From the cell containing the given text, extract its center point as (x, y) coordinate. 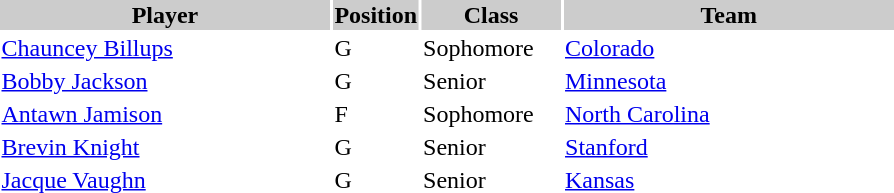
Position (376, 15)
Brevin Knight (165, 147)
F (376, 114)
Stanford (729, 147)
Bobby Jackson (165, 81)
Team (729, 15)
Minnesota (729, 81)
Antawn Jamison (165, 114)
North Carolina (729, 114)
Chauncey Billups (165, 48)
Class (492, 15)
Colorado (729, 48)
Player (165, 15)
